Identify which cell holds the provided text, then report its [x, y] central coordinate. 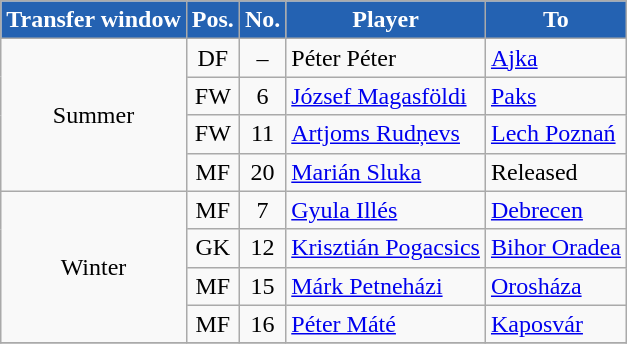
Artjoms Rudņevs [386, 134]
Marián Sluka [386, 172]
Kaposvár [556, 324]
Released [556, 172]
20 [262, 172]
DF [212, 58]
Transfer window [94, 20]
Lech Poznań [556, 134]
Bihor Oradea [556, 248]
12 [262, 248]
– [262, 58]
GK [212, 248]
Paks [556, 96]
Summer [94, 115]
Márk Petneházi [386, 286]
Krisztián Pogacsics [386, 248]
6 [262, 96]
16 [262, 324]
Winter [94, 267]
Péter Máté [386, 324]
Gyula Illés [386, 210]
No. [262, 20]
Debrecen [556, 210]
15 [262, 286]
7 [262, 210]
József Magasföldi [386, 96]
Pos. [212, 20]
Péter Péter [386, 58]
11 [262, 134]
Player [386, 20]
To [556, 20]
Orosháza [556, 286]
Ajka [556, 58]
